Locate the cell with the specified text and output its (X, Y) center coordinate. 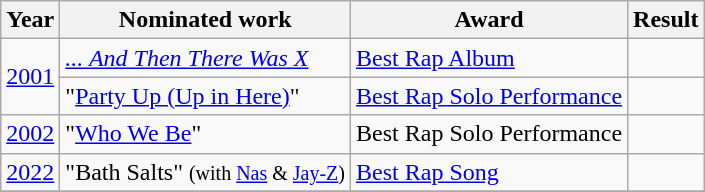
Nominated work (206, 20)
Year (30, 20)
Best Rap Song (490, 172)
2002 (30, 134)
"Party Up (Up in Here)" (206, 96)
2022 (30, 172)
Award (490, 20)
"Who We Be" (206, 134)
... And Then There Was X (206, 58)
Result (666, 20)
Best Rap Album (490, 58)
2001 (30, 77)
"Bath Salts" (with Nas & Jay-Z) (206, 172)
